Provide the (X, Y) coordinate of the cell's center where the given text is located.  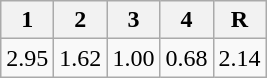
R (240, 20)
2 (80, 20)
0.68 (186, 58)
1.62 (80, 58)
3 (134, 20)
1.00 (134, 58)
2.14 (240, 58)
4 (186, 20)
2.95 (28, 58)
1 (28, 20)
